Return [x, y] of the center of cell containing provided text 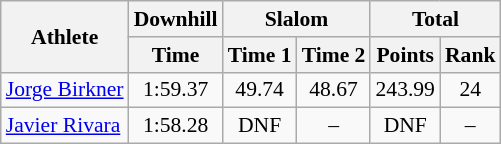
Time [176, 55]
48.67 [334, 90]
Total [435, 19]
Time 2 [334, 55]
1:58.28 [176, 126]
Time 1 [260, 55]
243.99 [404, 90]
Javier Rivara [65, 126]
49.74 [260, 90]
Jorge Birkner [65, 90]
Athlete [65, 36]
Points [404, 55]
24 [470, 90]
Downhill [176, 19]
Slalom [297, 19]
Rank [470, 55]
1:59.37 [176, 90]
